Determine the [x, y] coordinate at the center of the cell enclosing the given text.  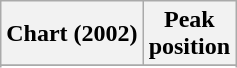
Chart (2002) [72, 34]
Peak position [189, 34]
